Pinpoint the cell where the given text exists, returning its (x, y) midpoint coordinate. 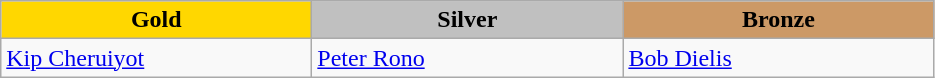
Peter Rono (468, 58)
Silver (468, 20)
Gold (156, 20)
Kip Cheruiyot (156, 58)
Bronze (778, 20)
Bob Dielis (778, 58)
